Detect which cell encompasses the target text, then output its [x, y] center coordinate. 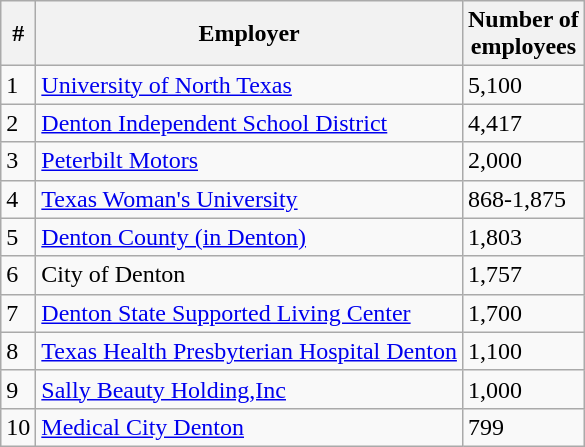
4 [18, 199]
5 [18, 237]
2,000 [523, 161]
1,000 [523, 389]
5,100 [523, 85]
2 [18, 123]
Medical City Denton [250, 427]
3 [18, 161]
1,757 [523, 275]
Denton Independent School District [250, 123]
9 [18, 389]
Denton State Supported Living Center [250, 313]
4,417 [523, 123]
Sally Beauty Holding,Inc [250, 389]
7 [18, 313]
8 [18, 351]
Number ofemployees [523, 34]
Denton County (in Denton) [250, 237]
1,700 [523, 313]
6 [18, 275]
Texas Health Presbyterian Hospital Denton [250, 351]
10 [18, 427]
1 [18, 85]
University of North Texas [250, 85]
799 [523, 427]
Peterbilt Motors [250, 161]
City of Denton [250, 275]
868-1,875 [523, 199]
1,803 [523, 237]
Texas Woman's University [250, 199]
Employer [250, 34]
# [18, 34]
1,100 [523, 351]
